Capture the cell that displays the provided text and extract its [X, Y] central coordinate. 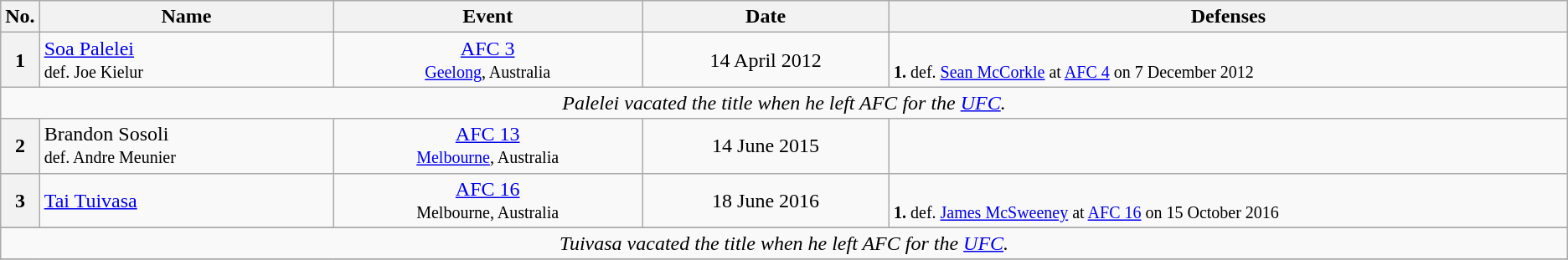
Event [487, 17]
1. def. Sean McCorkle at AFC 4 on 7 December 2012 [1228, 60]
AFC 16Melbourne, Australia [487, 201]
1 [20, 60]
Palelei vacated the title when he left AFC for the UFC. [784, 103]
18 June 2016 [766, 201]
Soa Paleleidef. Joe Kielur [186, 60]
14 April 2012 [766, 60]
Name [186, 17]
Date [766, 17]
Tai Tuivasa [186, 201]
Tuivasa vacated the title when he left AFC for the UFC. [784, 243]
2 [20, 145]
AFC 13Melbourne, Australia [487, 145]
14 June 2015 [766, 145]
1. def. James McSweeney at AFC 16 on 15 October 2016 [1228, 201]
No. [20, 17]
Brandon Sosoli def. Andre Meunier [186, 145]
Defenses [1228, 17]
AFC 3Geelong, Australia [487, 60]
3 [20, 201]
